Extract the (x, y) coordinate from the center of the cell holding the provided text.  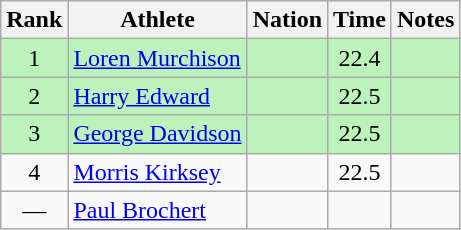
Time (360, 20)
Nation (287, 20)
22.4 (360, 58)
1 (34, 58)
Paul Brochert (158, 210)
— (34, 210)
Morris Kirksey (158, 172)
2 (34, 96)
Rank (34, 20)
Loren Murchison (158, 58)
Harry Edward (158, 96)
George Davidson (158, 134)
4 (34, 172)
Athlete (158, 20)
3 (34, 134)
Notes (425, 20)
